Extract the (x, y) coordinate from the center of the cell holding the provided text.  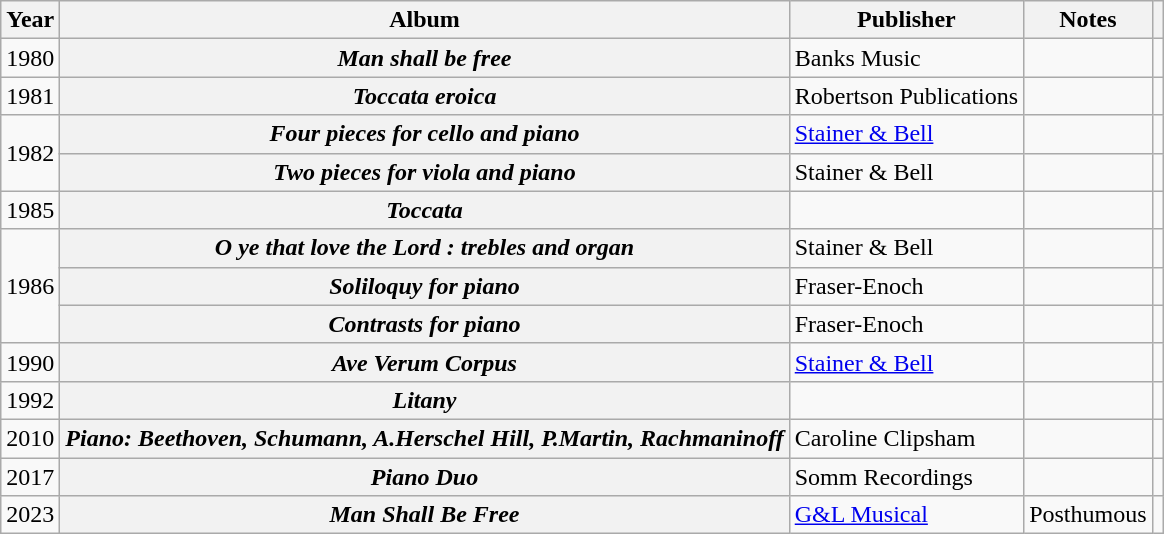
Caroline Clipsham (906, 438)
1980 (30, 58)
Ave Verum Corpus (424, 362)
Year (30, 20)
Two pieces for viola and piano (424, 172)
O ye that love the Lord : trebles and organ (424, 248)
Notes (1088, 20)
G&L Musical (906, 515)
1985 (30, 210)
Contrasts for piano (424, 324)
Banks Music (906, 58)
Litany (424, 400)
Toccata (424, 210)
Posthumous (1088, 515)
1990 (30, 362)
Album (424, 20)
Soliloquy for piano (424, 286)
1982 (30, 153)
2023 (30, 515)
Toccata eroica (424, 96)
1992 (30, 400)
2017 (30, 477)
2010 (30, 438)
Man Shall Be Free (424, 515)
1986 (30, 286)
Publisher (906, 20)
Somm Recordings (906, 477)
1981 (30, 96)
Man shall be free (424, 58)
Piano Duo (424, 477)
Robertson Publications (906, 96)
Four pieces for cello and piano (424, 134)
Piano: Beethoven, Schumann, A.Herschel Hill, P.Martin, Rachmaninoff (424, 438)
